Identify which cell holds the provided text, then report its (x, y) central coordinate. 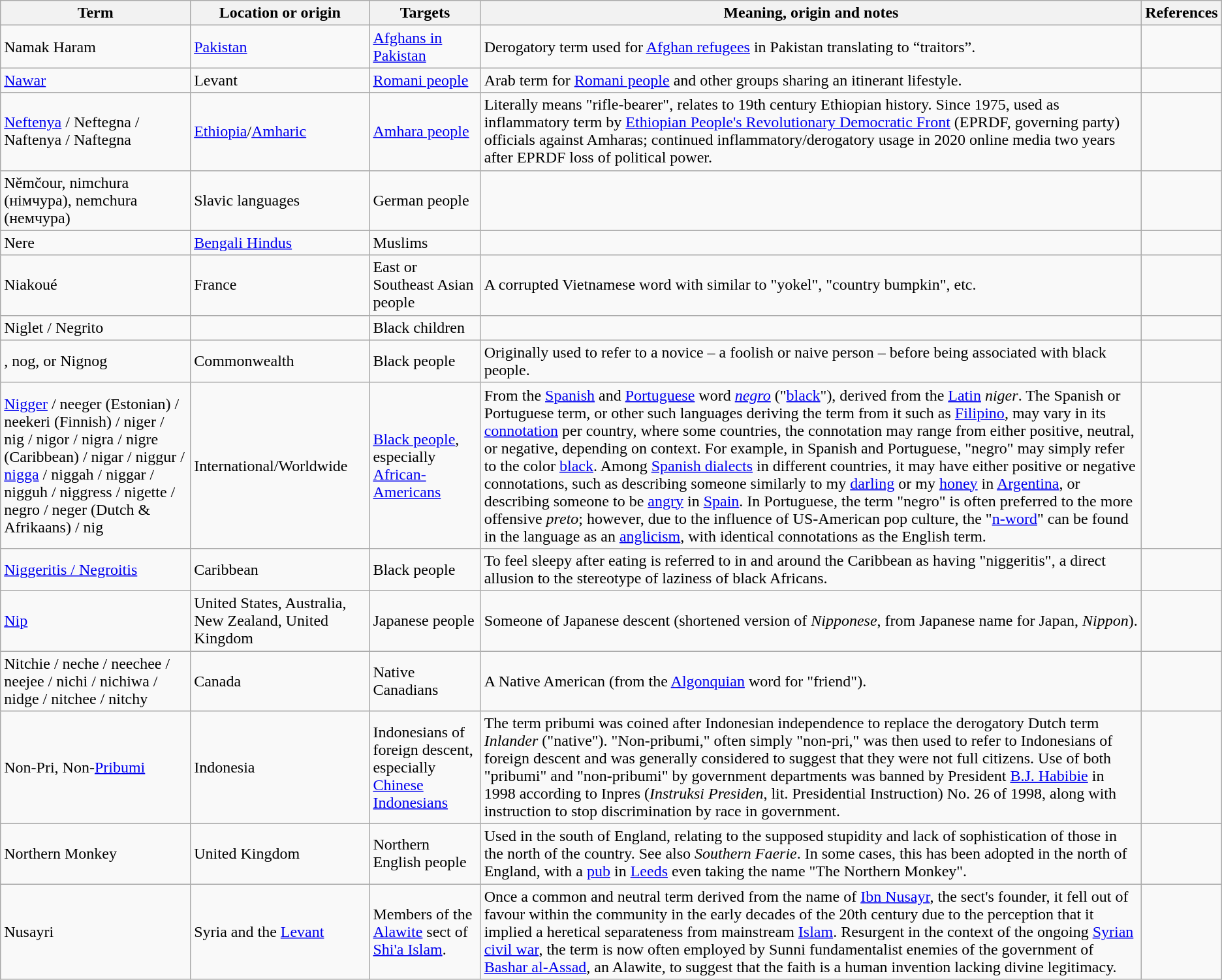
Native Canadians (425, 681)
Someone of Japanese descent (shortened version of Nipponese, from Japanese name for Japan, Nippon). (811, 620)
Niakoué (95, 285)
Term (95, 13)
Pakistan (280, 47)
Northern English people (425, 854)
Němčour, nimchura (німчура), nemchura (немчура) (95, 200)
References (1182, 13)
France (280, 285)
Originally used to refer to a novice – a foolish or naive person – before being associated with black people. (811, 361)
Romani people (425, 80)
Syria and the Levant (280, 932)
Ethiopia/Amharic (280, 132)
, nog, or Nignog (95, 361)
Bengali Hindus (280, 243)
Muslims (425, 243)
Commonwealth (280, 361)
Niggeritis / Negroitis (95, 569)
Canada (280, 681)
Non-Pri, Non-Pribumi (95, 767)
Members of the Alawite sect of Shi'a Islam. (425, 932)
Japanese people (425, 620)
East or Southeast Asian people (425, 285)
German people (425, 200)
Slavic languages (280, 200)
Nip (95, 620)
A corrupted Vietnamese word with similar to "yokel", "country bumpkin", etc. (811, 285)
Afghans in Pakistan (425, 47)
Meaning, origin and notes (811, 13)
International/Worldwide (280, 465)
Nawar (95, 80)
A Native American (from the Algonquian word for "friend"). (811, 681)
Namak Haram (95, 47)
Nitchie / neche / neechee / neejee / nichi / nichiwa / nidge / nitchee / nitchy (95, 681)
Location or origin (280, 13)
Nere (95, 243)
Levant (280, 80)
Indonesia (280, 767)
Derogatory term used for Afghan refugees in Pakistan translating to “traitors”. (811, 47)
United Kingdom (280, 854)
Niglet / Negrito (95, 328)
Black children (425, 328)
United States, Australia, New Zealand, United Kingdom (280, 620)
Black people, especially African-Americans (425, 465)
Caribbean (280, 569)
Nusayri (95, 932)
Neftenya / Neftegna / Naftenya / Naftegna (95, 132)
Arab term for Romani people and other groups sharing an itinerant lifestyle. (811, 80)
Indonesians of foreign descent, especially Chinese Indonesians (425, 767)
Amhara people (425, 132)
Targets (425, 13)
Northern Monkey (95, 854)
